Capture the cell that displays the provided text and extract its (X, Y) central coordinate. 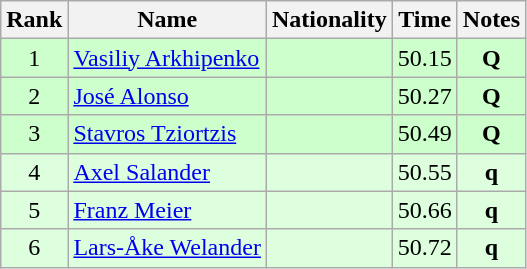
Axel Salander (168, 172)
50.72 (424, 248)
5 (34, 210)
50.66 (424, 210)
50.15 (424, 58)
Time (424, 20)
6 (34, 248)
4 (34, 172)
Stavros Tziortzis (168, 134)
50.55 (424, 172)
Name (168, 20)
2 (34, 96)
José Alonso (168, 96)
Nationality (329, 20)
Vasiliy Arkhipenko (168, 58)
50.27 (424, 96)
Rank (34, 20)
1 (34, 58)
Notes (491, 20)
50.49 (424, 134)
Lars-Åke Welander (168, 248)
Franz Meier (168, 210)
3 (34, 134)
